From the cell containing the given text, extract its center point as [x, y] coordinate. 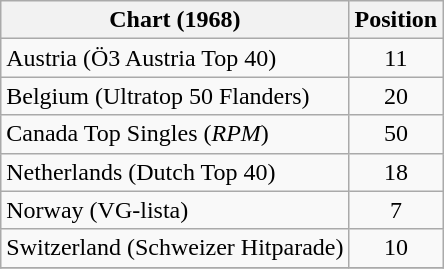
20 [396, 96]
Austria (Ö3 Austria Top 40) [175, 58]
10 [396, 248]
Belgium (Ultratop 50 Flanders) [175, 96]
Position [396, 20]
Switzerland (Schweizer Hitparade) [175, 248]
Canada Top Singles (RPM) [175, 134]
Norway (VG-lista) [175, 210]
11 [396, 58]
7 [396, 210]
50 [396, 134]
Netherlands (Dutch Top 40) [175, 172]
18 [396, 172]
Chart (1968) [175, 20]
